Locate the cell with the specified text and output its (X, Y) center coordinate. 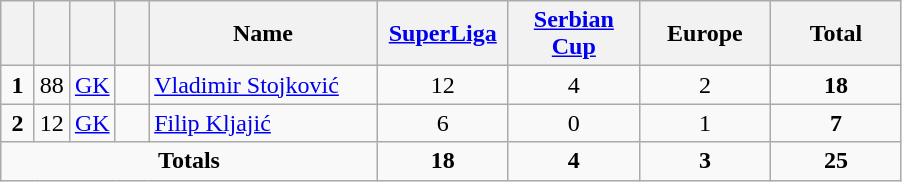
Vladimir Stojković (264, 85)
Filip Kljajić (264, 123)
7 (836, 123)
SuperLiga (442, 34)
Total (836, 34)
Totals (189, 161)
25 (836, 161)
Name (264, 34)
Europe (704, 34)
88 (52, 85)
0 (574, 123)
6 (442, 123)
3 (704, 161)
Serbian Cup (574, 34)
